Identify which cell holds the provided text, then report its [x, y] central coordinate. 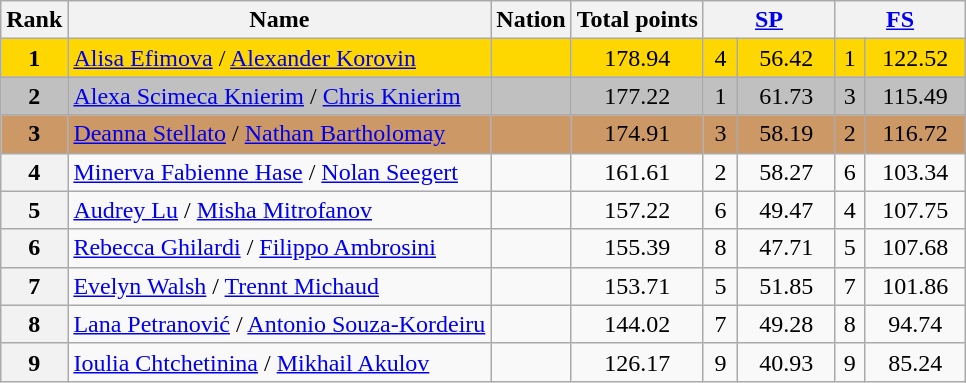
178.94 [637, 58]
85.24 [916, 362]
Alexa Scimeca Knierim / Chris Knierim [280, 96]
115.49 [916, 96]
47.71 [786, 248]
58.27 [786, 172]
SP [768, 20]
61.73 [786, 96]
Lana Petranović / Antonio Souza-Kordeiru [280, 324]
174.91 [637, 134]
Nation [531, 20]
Total points [637, 20]
Audrey Lu / Misha Mitrofanov [280, 210]
126.17 [637, 362]
51.85 [786, 286]
177.22 [637, 96]
116.72 [916, 134]
58.19 [786, 134]
107.68 [916, 248]
153.71 [637, 286]
Ioulia Chtchetinina / Mikhail Akulov [280, 362]
40.93 [786, 362]
101.86 [916, 286]
157.22 [637, 210]
Rank [34, 20]
122.52 [916, 58]
49.47 [786, 210]
Evelyn Walsh / Trennt Michaud [280, 286]
Rebecca Ghilardi / Filippo Ambrosini [280, 248]
Deanna Stellato / Nathan Bartholomay [280, 134]
161.61 [637, 172]
103.34 [916, 172]
94.74 [916, 324]
Name [280, 20]
155.39 [637, 248]
144.02 [637, 324]
Minerva Fabienne Hase / Nolan Seegert [280, 172]
FS [900, 20]
56.42 [786, 58]
49.28 [786, 324]
Alisa Efimova / Alexander Korovin [280, 58]
107.75 [916, 210]
